Pinpoint the cell where the given text exists, returning its (x, y) midpoint coordinate. 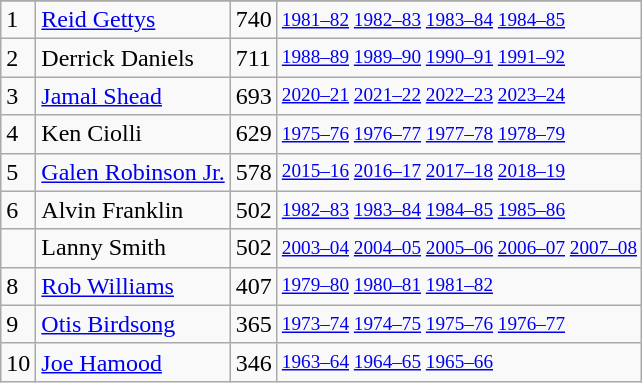
Galen Robinson Jr. (133, 172)
407 (254, 286)
8 (18, 286)
Joe Hamood (133, 362)
1975–76 1976–77 1977–78 1978–79 (459, 134)
2003–04 2004–05 2005–06 2006–07 2007–08 (459, 248)
1973–74 1974–75 1975–76 1976–77 (459, 324)
711 (254, 58)
1981–82 1982–83 1983–84 1984–85 (459, 20)
1982–83 1983–84 1984–85 1985–86 (459, 210)
6 (18, 210)
2015–16 2016–17 2017–18 2018–19 (459, 172)
10 (18, 362)
578 (254, 172)
4 (18, 134)
1 (18, 20)
3 (18, 96)
693 (254, 96)
2 (18, 58)
1963–64 1964–65 1965–66 (459, 362)
Jamal Shead (133, 96)
Derrick Daniels (133, 58)
Ken Ciolli (133, 134)
1988–89 1989–90 1990–91 1991–92 (459, 58)
2020–21 2021–22 2022–23 2023–24 (459, 96)
5 (18, 172)
Reid Gettys (133, 20)
Alvin Franklin (133, 210)
740 (254, 20)
Lanny Smith (133, 248)
1979–80 1980–81 1981–82 (459, 286)
Rob Williams (133, 286)
9 (18, 324)
629 (254, 134)
346 (254, 362)
365 (254, 324)
Otis Birdsong (133, 324)
